Extract the [X, Y] coordinate from the center of the cell holding the provided text.  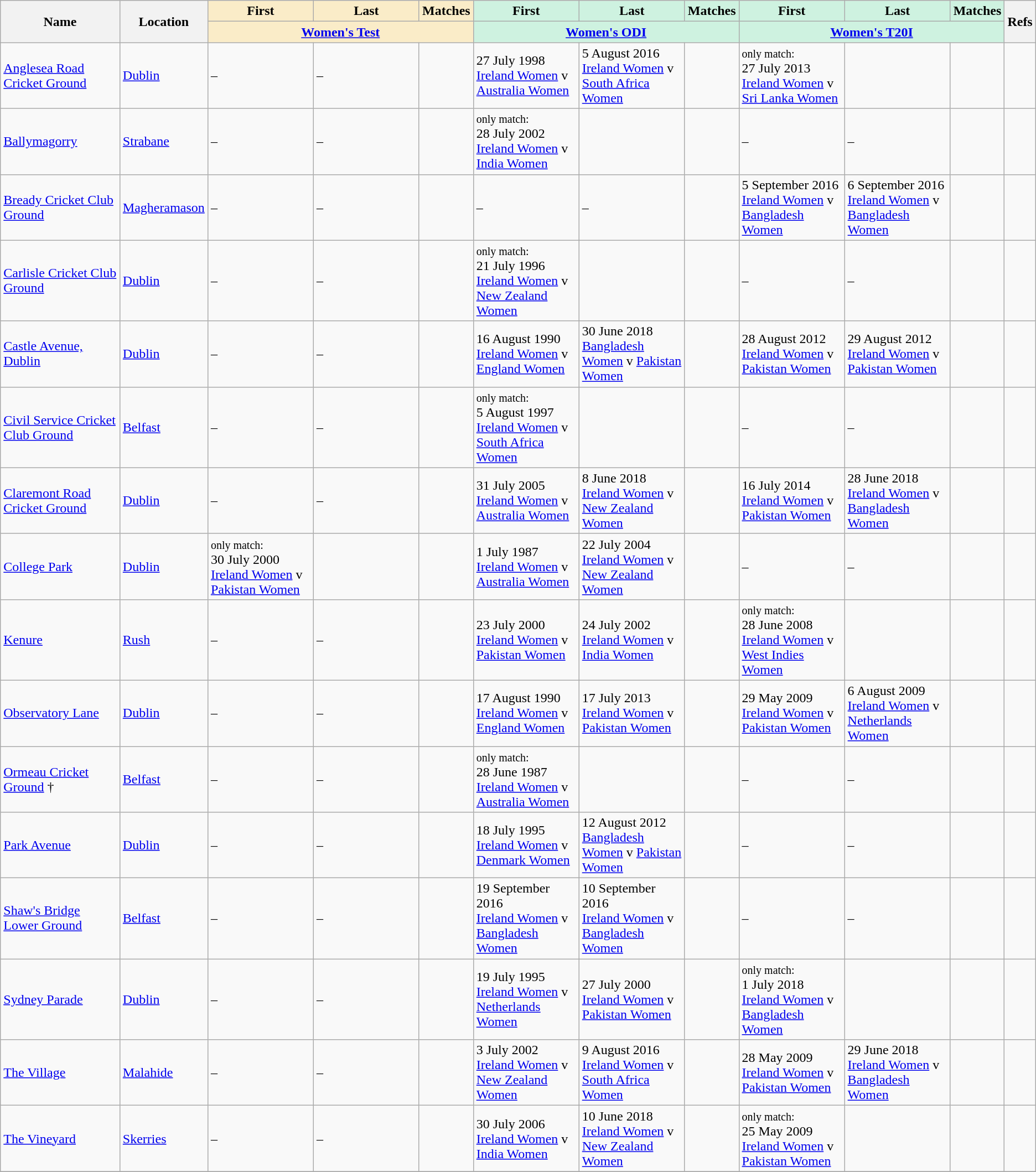
Women's Test [340, 32]
The Village [60, 1072]
Women's ODI [606, 32]
Observatory Lane [60, 713]
5 September 2016Ireland Women v Bangladesh Women [791, 207]
29 May 2009Ireland Women v Pakistan Women [791, 713]
only match:1 July 2018Ireland Women v Bangladesh Women [791, 999]
29 June 2018 Ireland Women v Bangladesh Women [898, 1072]
Civil Service Cricket Club Ground [60, 427]
16 August 1990Ireland Women v England Women [526, 354]
only match:21 July 1996Ireland Women v New Zealand Women [526, 281]
Women's T20I [872, 32]
Park Avenue [60, 846]
17 July 2013 Ireland Women v Pakistan Women [632, 713]
6 September 2016 Ireland Women v Bangladesh Women [898, 207]
only match:27 July 2013Ireland Women v Sri Lanka Women [791, 75]
23 July 2000Ireland Women v Pakistan Women [526, 640]
Sydney Parade [60, 999]
Name [60, 22]
only match:30 July 2000Ireland Women v Pakistan Women [260, 567]
10 September 2016 Ireland Women v Bangladesh Women [632, 919]
17 August 1990Ireland Women v England Women [526, 713]
9 August 2016 Ireland Women v South Africa Women [632, 1072]
12 August 2012 Bangladesh Women v Pakistan Women [632, 846]
29 August 2012 Ireland Women v Pakistan Women [898, 354]
19 September 2016Ireland Women v Bangladesh Women [526, 919]
only match:28 July 2002Ireland Women v India Women [526, 142]
8 June 2018 Ireland Women v New Zealand Women [632, 500]
Kenure [60, 640]
Ormeau Cricket Ground † [60, 779]
16 July 2014Ireland Women v Pakistan Women [791, 500]
Location [164, 22]
Castle Avenue, Dublin [60, 354]
10 June 2018 Ireland Women v New Zealand Women [632, 1139]
only match:28 June 2008Ireland Women v West Indies Women [791, 640]
28 June 2018 Ireland Women v Bangladesh Women [898, 500]
6 August 2009 Ireland Women v Netherlands Women [898, 713]
Ballymagorry [60, 142]
31 July 2005Ireland Women v Australia Women [526, 500]
22 July 2004 Ireland Women v New Zealand Women [632, 567]
19 July 1995Ireland Women v Netherlands Women [526, 999]
only match:28 June 1987Ireland Women v Australia Women [526, 779]
Magheramason [164, 207]
Claremont Road Cricket Ground [60, 500]
Skerries [164, 1139]
Refs [1020, 22]
College Park [60, 567]
28 August 2012Ireland Women v Pakistan Women [791, 354]
27 July 2000 Ireland Women v Pakistan Women [632, 999]
18 July 1995Ireland Women v Denmark Women [526, 846]
Malahide [164, 1072]
27 July 1998Ireland Women v Australia Women [526, 75]
Anglesea Road Cricket Ground [60, 75]
The Vineyard [60, 1139]
Rush [164, 640]
Bready Cricket Club Ground [60, 207]
Shaw's Bridge Lower Ground [60, 919]
5 August 2016 Ireland Women v South Africa Women [632, 75]
30 July 2006Ireland Women v India Women [526, 1139]
30 June 2018 Bangladesh Women v Pakistan Women [632, 354]
24 July 2002 Ireland Women v India Women [632, 640]
1 July 1987Ireland Women v Australia Women [526, 567]
only match:25 May 2009Ireland Women v Pakistan Women [791, 1139]
Carlisle Cricket Club Ground [60, 281]
28 May 2009Ireland Women v Pakistan Women [791, 1072]
Strabane [164, 142]
only match:5 August 1997Ireland Women v South Africa Women [526, 427]
3 July 2002Ireland Women v New Zealand Women [526, 1072]
